From the cell containing the given text, extract its center point as (X, Y) coordinate. 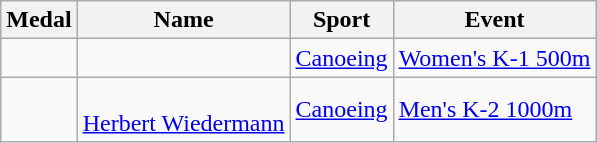
Sport (342, 20)
Women's K-1 500m (494, 58)
Name (184, 20)
Herbert Wiedermann (184, 110)
Men's K-2 1000m (494, 110)
Event (494, 20)
Medal (39, 20)
